For the text-containing cell, return its midpoint in [X, Y] coordinate format. 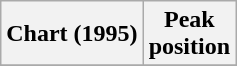
Chart (1995) [72, 34]
Peakposition [189, 34]
